Detect which cell encompasses the target text, then output its [x, y] center coordinate. 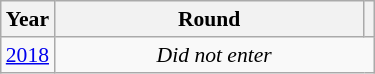
Year [28, 19]
Did not enter [214, 55]
Round [209, 19]
2018 [28, 55]
